Find where the given text appears and provide that cell's center as [X, Y] coordinate. 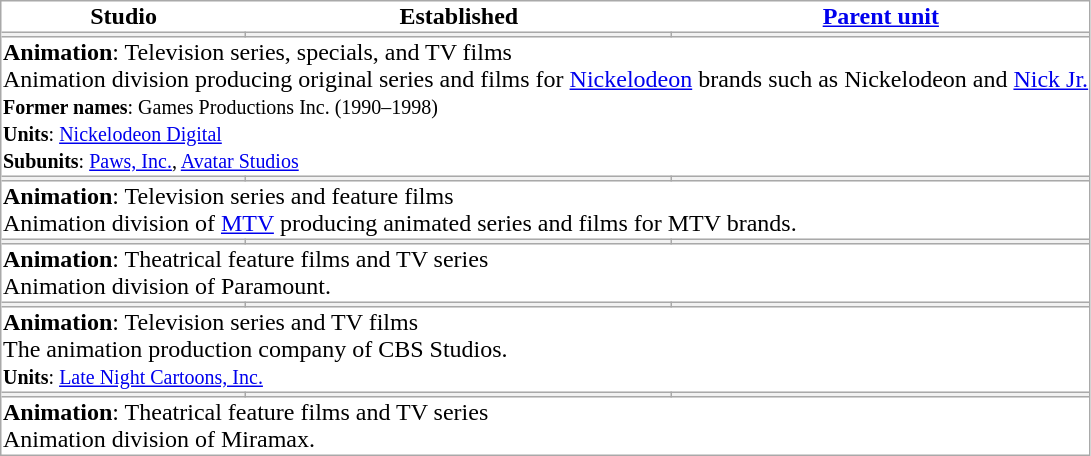
Animation: Television series and TV filmsThe animation production company of CBS Studios.Units: Late Night Cartoons, Inc. [546, 350]
Animation: Theatrical feature films and TV seriesAnimation division of Miramax. [546, 426]
Studio [124, 17]
Established [459, 17]
Animation: Theatrical feature films and TV seriesAnimation division of Paramount. [546, 272]
Animation: Television series and feature filmsAnimation division of MTV producing animated series and films for MTV brands. [546, 210]
Parent unit [881, 17]
